Output the (x, y) coordinate of the center of the cell containing the given text.  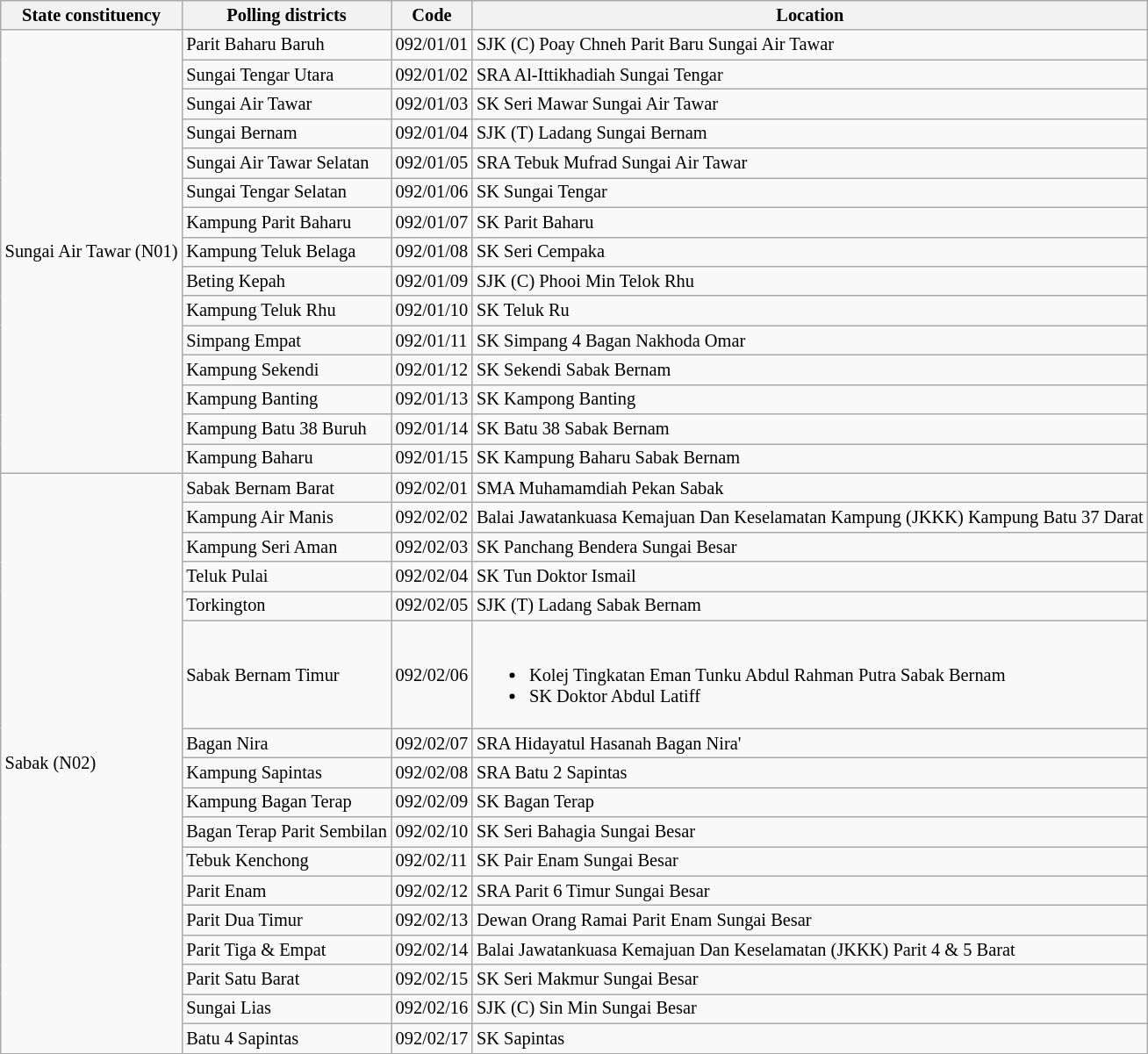
Parit Dua Timur (286, 921)
Dewan Orang Ramai Parit Enam Sungai Besar (810, 921)
092/02/04 (432, 577)
092/01/12 (432, 369)
Parit Baharu Baruh (286, 45)
SK Seri Mawar Sungai Air Tawar (810, 104)
SK Parit Baharu (810, 222)
Parit Enam (286, 891)
Tebuk Kenchong (286, 861)
Kampung Teluk Rhu (286, 311)
SJK (T) Ladang Sungai Bernam (810, 133)
Balai Jawatankuasa Kemajuan Dan Keselamatan (JKKK) Parit 4 & 5 Barat (810, 950)
092/02/02 (432, 517)
Parit Tiga & Empat (286, 950)
092/02/07 (432, 743)
092/02/10 (432, 832)
092/02/11 (432, 861)
Bagan Terap Parit Sembilan (286, 832)
SK Sapintas (810, 1038)
Kampung Bagan Terap (286, 802)
SK Seri Cempaka (810, 252)
Sungai Air Tawar (286, 104)
Bagan Nira (286, 743)
092/01/06 (432, 192)
SRA Hidayatul Hasanah Bagan Nira' (810, 743)
092/01/14 (432, 429)
Kampung Air Manis (286, 517)
092/02/14 (432, 950)
Balai Jawatankuasa Kemajuan Dan Keselamatan Kampung (JKKK) Kampung Batu 37 Darat (810, 517)
Beting Kepah (286, 281)
Kampung Banting (286, 399)
SK Panchang Bendera Sungai Besar (810, 547)
Sungai Tengar Selatan (286, 192)
Code (432, 15)
SK Batu 38 Sabak Bernam (810, 429)
SK Seri Bahagia Sungai Besar (810, 832)
092/02/08 (432, 772)
Polling districts (286, 15)
SK Sungai Tengar (810, 192)
Sabak Bernam Timur (286, 674)
092/01/04 (432, 133)
Sungai Air Tawar Selatan (286, 163)
092/02/12 (432, 891)
092/01/02 (432, 75)
Teluk Pulai (286, 577)
SRA Parit 6 Timur Sungai Besar (810, 891)
Kampung Sapintas (286, 772)
Batu 4 Sapintas (286, 1038)
092/01/10 (432, 311)
SRA Tebuk Mufrad Sungai Air Tawar (810, 163)
SK Bagan Terap (810, 802)
State constituency (91, 15)
SRA Al-Ittikhadiah Sungai Tengar (810, 75)
092/01/03 (432, 104)
092/01/15 (432, 458)
Simpang Empat (286, 341)
SK Teluk Ru (810, 311)
Kolej Tingkatan Eman Tunku Abdul Rahman Putra Sabak BernamSK Doktor Abdul Latiff (810, 674)
SJK (C) Poay Chneh Parit Baru Sungai Air Tawar (810, 45)
092/01/13 (432, 399)
SRA Batu 2 Sapintas (810, 772)
092/01/09 (432, 281)
Kampung Teluk Belaga (286, 252)
Kampung Sekendi (286, 369)
092/01/07 (432, 222)
Kampung Parit Baharu (286, 222)
092/02/09 (432, 802)
Sungai Lias (286, 1008)
Sabak Bernam Barat (286, 488)
Torkington (286, 606)
Parit Satu Barat (286, 979)
Sabak (N02) (91, 764)
092/01/11 (432, 341)
092/02/15 (432, 979)
092/02/17 (432, 1038)
092/02/03 (432, 547)
Sungai Tengar Utara (286, 75)
Location (810, 15)
SJK (C) Sin Min Sungai Besar (810, 1008)
092/02/05 (432, 606)
092/02/01 (432, 488)
SK Sekendi Sabak Bernam (810, 369)
SK Pair Enam Sungai Besar (810, 861)
092/01/01 (432, 45)
Kampung Batu 38 Buruh (286, 429)
SK Kampong Banting (810, 399)
SK Tun Doktor Ismail (810, 577)
SK Seri Makmur Sungai Besar (810, 979)
SJK (T) Ladang Sabak Bernam (810, 606)
Sungai Bernam (286, 133)
092/02/16 (432, 1008)
092/02/06 (432, 674)
Kampung Baharu (286, 458)
SJK (C) Phooi Min Telok Rhu (810, 281)
SK Kampung Baharu Sabak Bernam (810, 458)
SK Simpang 4 Bagan Nakhoda Omar (810, 341)
092/02/13 (432, 921)
092/01/05 (432, 163)
092/01/08 (432, 252)
SMA Muhamamdiah Pekan Sabak (810, 488)
Sungai Air Tawar (N01) (91, 251)
Kampung Seri Aman (286, 547)
